Search for the cell housing the specified text and yield its [x, y] center coordinate. 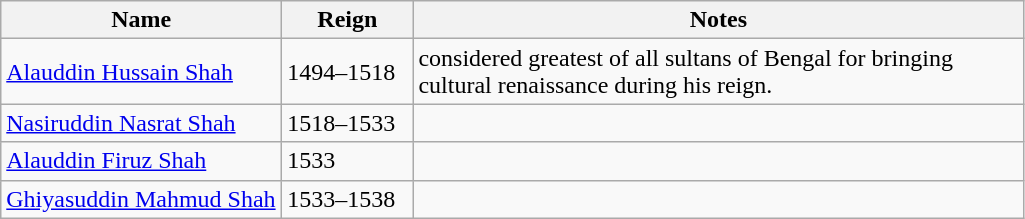
Reign [348, 20]
1518–1533 [348, 123]
1533 [348, 161]
1533–1538 [348, 199]
Name [142, 20]
considered greatest of all sultans of Bengal for bringing cultural renaissance during his reign. [718, 72]
Ghiyasuddin Mahmud Shah [142, 199]
Nasiruddin Nasrat Shah [142, 123]
1494–1518 [348, 72]
Notes [718, 20]
Alauddin Hussain Shah [142, 72]
Alauddin Firuz Shah [142, 161]
